Identify which cell holds the provided text, then report its [X, Y] central coordinate. 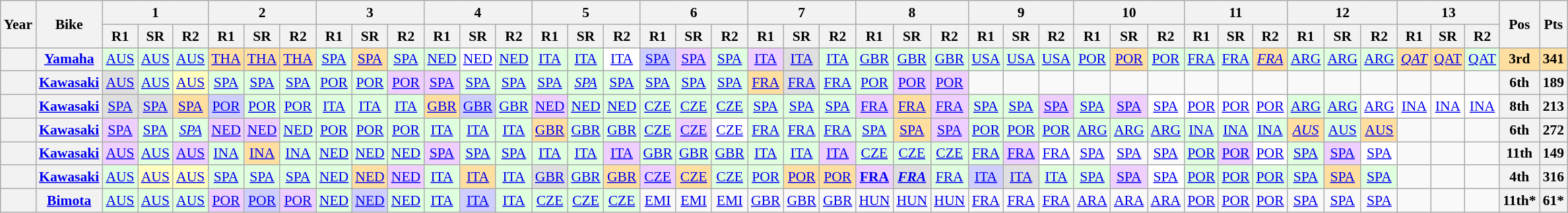
12 [1342, 13]
213 [1553, 107]
3 [370, 13]
11th* [1519, 200]
149 [1553, 154]
Year [18, 24]
9 [1021, 13]
3rd [1519, 59]
8 [912, 13]
7 [802, 13]
272 [1553, 130]
4 [478, 13]
Bimota [69, 200]
1 [155, 13]
189 [1553, 83]
Yamaha [69, 59]
10 [1128, 13]
341 [1553, 59]
61* [1553, 200]
6 [694, 13]
11 [1235, 13]
4th [1519, 177]
2 [261, 13]
13 [1449, 13]
Pos [1519, 24]
Pts [1553, 24]
5 [586, 13]
316 [1553, 177]
Bike [69, 24]
8th [1519, 107]
11th [1519, 154]
